Provide the (x, y) coordinate of the cell's center where the given text is located.  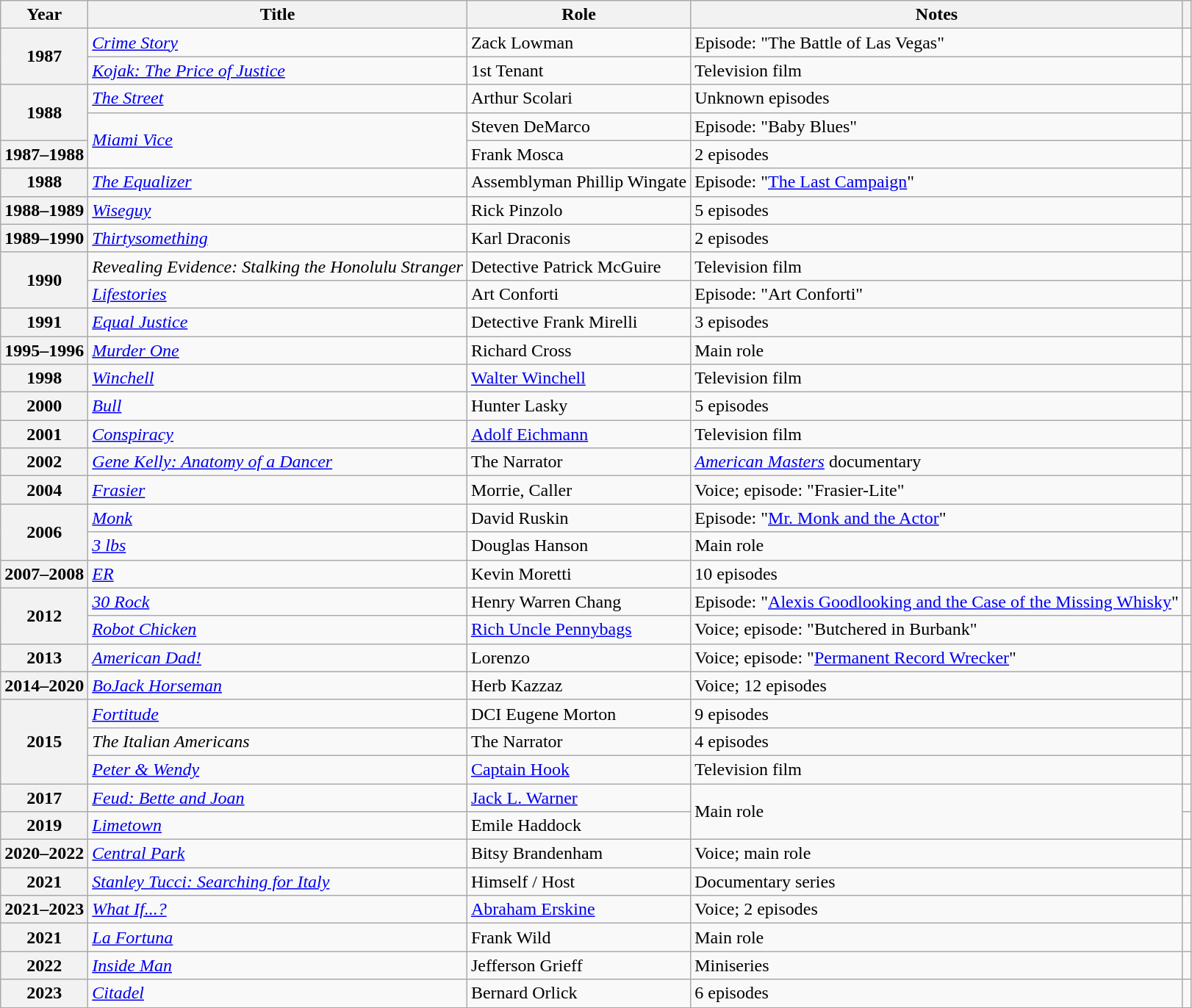
Hunter Lasky (578, 406)
Crime Story (278, 43)
2013 (44, 658)
Jack L. Warner (578, 797)
Himself / Host (578, 882)
DCI Eugene Morton (578, 713)
Voice; main role (937, 854)
Central Park (278, 854)
4 episodes (937, 741)
ER (278, 574)
6 episodes (937, 993)
Voice; episode: "Butchered in Burbank" (937, 630)
Lorenzo (578, 658)
Henry Warren Chang (578, 602)
1998 (44, 378)
Miami Vice (278, 140)
Winchell (278, 378)
9 episodes (937, 713)
American Dad! (278, 658)
2006 (44, 532)
Walter Winchell (578, 378)
Wiseguy (278, 210)
Abraham Erskine (578, 910)
Gene Kelly: Anatomy of a Dancer (278, 462)
Captain Hook (578, 769)
Role (578, 15)
Fortitude (278, 713)
10 episodes (937, 574)
Assemblyman Phillip Wingate (578, 182)
2019 (44, 826)
2012 (44, 616)
2014–2020 (44, 685)
Arthur Scolari (578, 98)
Frank Mosca (578, 154)
Karl Draconis (578, 238)
What If...? (278, 910)
American Masters documentary (937, 462)
Bernard Orlick (578, 993)
Episode: "Art Conforti" (937, 294)
Peter & Wendy (278, 769)
1995–1996 (44, 350)
Equal Justice (278, 322)
1988–1989 (44, 210)
Rick Pinzolo (578, 210)
The Street (278, 98)
Inside Man (278, 965)
2022 (44, 965)
2001 (44, 434)
3 lbs (278, 546)
2021–2023 (44, 910)
Herb Kazzaz (578, 685)
Notes (937, 15)
Episode: "Alexis Goodlooking and the Case of the Missing Whisky" (937, 602)
Voice; episode: "Permanent Record Wrecker" (937, 658)
30 Rock (278, 602)
Morrie, Caller (578, 490)
Douglas Hanson (578, 546)
Episode: "Baby Blues" (937, 126)
Adolf Eichmann (578, 434)
Robot Chicken (278, 630)
Kevin Moretti (578, 574)
Bitsy Brandenham (578, 854)
Steven DeMarco (578, 126)
Zack Lowman (578, 43)
Jefferson Grieff (578, 965)
Emile Haddock (578, 826)
Revealing Evidence: Stalking the Honolulu Stranger (278, 266)
The Equalizer (278, 182)
The Italian Americans (278, 741)
Title (278, 15)
Stanley Tucci: Searching for Italy (278, 882)
Rich Uncle Pennybags (578, 630)
Episode: "The Battle of Las Vegas" (937, 43)
2000 (44, 406)
Richard Cross (578, 350)
Detective Frank Mirelli (578, 322)
2023 (44, 993)
Lifestories (278, 294)
Frank Wild (578, 937)
Miniseries (937, 965)
David Ruskin (578, 518)
Murder One (278, 350)
Frasier (278, 490)
Episode: "Mr. Monk and the Actor" (937, 518)
Voice; 2 episodes (937, 910)
1st Tenant (578, 71)
Conspiracy (278, 434)
Kojak: The Price of Justice (278, 71)
2004 (44, 490)
Voice; 12 episodes (937, 685)
3 episodes (937, 322)
Art Conforti (578, 294)
2007–2008 (44, 574)
2020–2022 (44, 854)
Year (44, 15)
Unknown episodes (937, 98)
1989–1990 (44, 238)
Documentary series (937, 882)
La Fortuna (278, 937)
Monk (278, 518)
Bull (278, 406)
Episode: "The Last Campaign" (937, 182)
Citadel (278, 993)
1990 (44, 280)
BoJack Horseman (278, 685)
1987–1988 (44, 154)
Feud: Bette and Joan (278, 797)
Limetown (278, 826)
2002 (44, 462)
2015 (44, 741)
Voice; episode: "Frasier-Lite" (937, 490)
1991 (44, 322)
Detective Patrick McGuire (578, 266)
2017 (44, 797)
Thirtysomething (278, 238)
1987 (44, 57)
